Locate the cell with the specified text and output its [X, Y] center coordinate. 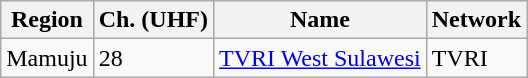
Network [476, 20]
28 [153, 58]
TVRI [476, 58]
Mamuju [47, 58]
Ch. (UHF) [153, 20]
TVRI West Sulawesi [320, 58]
Region [47, 20]
Name [320, 20]
